Identify which cell holds the provided text, then report its [x, y] central coordinate. 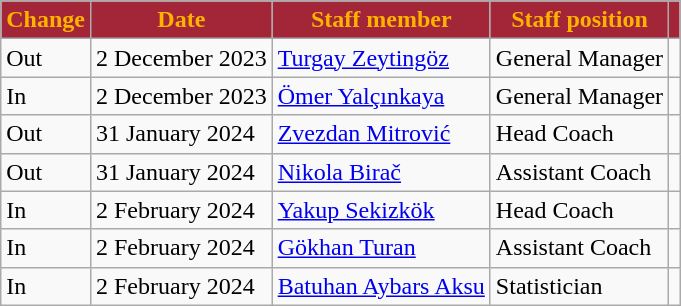
Batuhan Aybars Aksu [381, 286]
Change [46, 20]
Date [181, 20]
Nikola Birač [381, 172]
Zvezdan Mitrović [381, 134]
Staff member [381, 20]
Turgay Zeytingöz [381, 58]
Yakup Sekizkök [381, 210]
Ömer Yalçınkaya [381, 96]
Staff position [579, 20]
Statistician [579, 286]
Gökhan Turan [381, 248]
